From the cell containing the given text, extract its center point as [X, Y] coordinate. 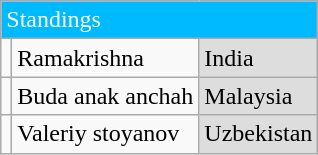
Malaysia [258, 96]
Standings [160, 20]
Uzbekistan [258, 134]
India [258, 58]
Ramakrishna [106, 58]
Valeriy stoyanov [106, 134]
Buda anak anchah [106, 96]
